For the text-containing cell, return its midpoint in (X, Y) coordinate format. 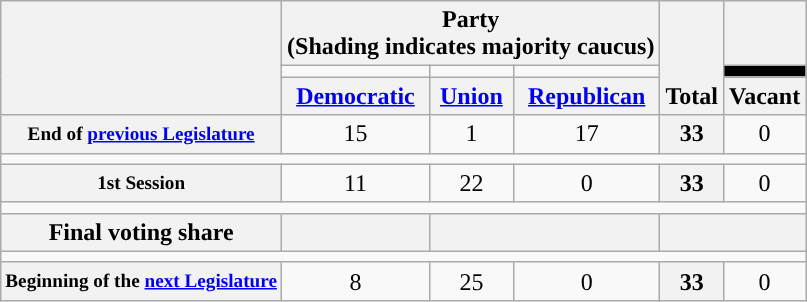
Beginning of the next Legislature (142, 281)
8 (356, 281)
Union (471, 96)
17 (586, 134)
Party (Shading indicates majority caucus) (471, 34)
11 (356, 183)
Democratic (356, 96)
Vacant (764, 96)
Total (692, 58)
Republican (586, 96)
25 (471, 281)
1 (471, 134)
1st Session (142, 183)
End of previous Legislature (142, 134)
15 (356, 134)
Final voting share (142, 232)
22 (471, 183)
